Provide the (x, y) coordinate of the cell's center where the given text is located.  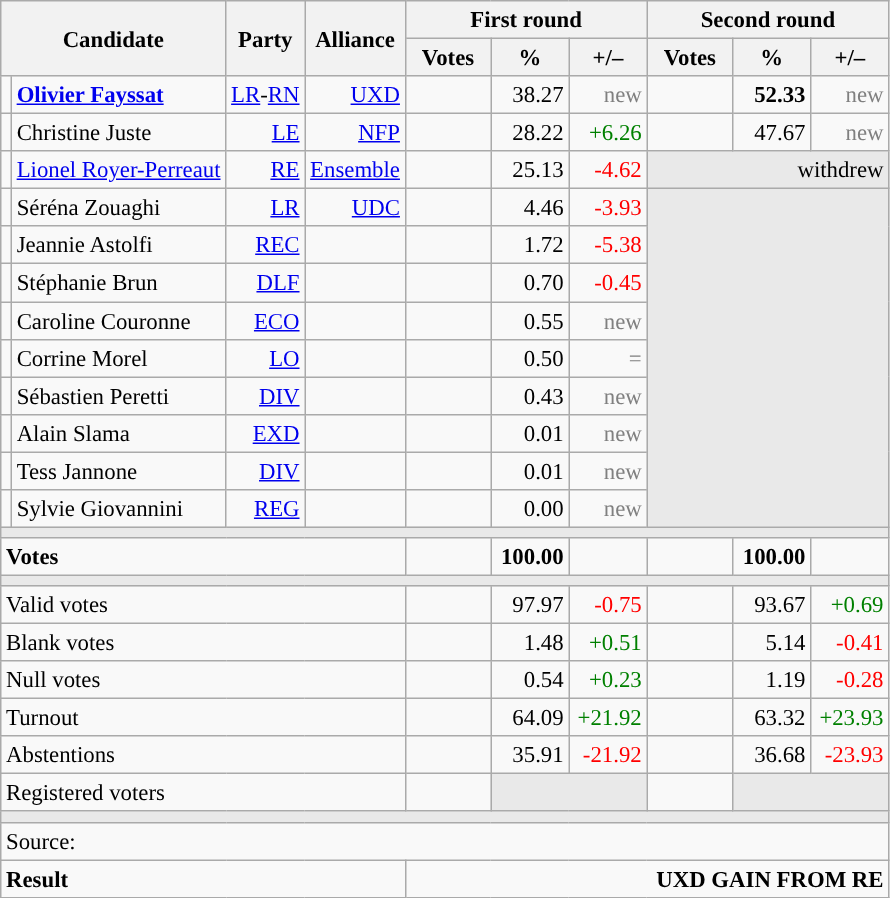
+6.26 (608, 133)
-3.93 (608, 208)
Stéphanie Brun (118, 283)
Result (203, 879)
Jeannie Astolfi (118, 245)
Alliance (355, 38)
LR-RN (266, 95)
97.97 (530, 605)
Ensemble (355, 170)
REG (266, 509)
= (608, 358)
-0.75 (608, 605)
Sylvie Giovannini (118, 509)
Valid votes (203, 605)
UXD (355, 95)
+21.92 (608, 718)
35.91 (530, 755)
4.46 (530, 208)
38.27 (530, 95)
Lionel Royer-Perreaut (118, 170)
36.68 (772, 755)
Second round (768, 20)
withdrew (768, 170)
Candidate (114, 38)
25.13 (530, 170)
Abstentions (203, 755)
RE (266, 170)
0.70 (530, 283)
47.67 (772, 133)
Séréna Zouaghi (118, 208)
REC (266, 245)
+0.51 (608, 643)
-0.28 (850, 680)
Blank votes (203, 643)
EXD (266, 433)
UDC (355, 208)
28.22 (530, 133)
LR (266, 208)
First round (526, 20)
0.43 (530, 396)
52.33 (772, 95)
1.72 (530, 245)
-23.93 (850, 755)
Caroline Couronne (118, 321)
-0.45 (608, 283)
0.55 (530, 321)
Christine Juste (118, 133)
-0.41 (850, 643)
UXD GAIN FROM RE (647, 879)
+0.69 (850, 605)
Source: (445, 841)
1.19 (772, 680)
64.09 (530, 718)
1.48 (530, 643)
5.14 (772, 643)
Olivier Fayssat (118, 95)
Sébastien Peretti (118, 396)
63.32 (772, 718)
-5.38 (608, 245)
NFP (355, 133)
Registered voters (203, 793)
+23.93 (850, 718)
Alain Slama (118, 433)
ECO (266, 321)
0.54 (530, 680)
0.00 (530, 509)
LE (266, 133)
Corrine Morel (118, 358)
Null votes (203, 680)
93.67 (772, 605)
Party (266, 38)
0.50 (530, 358)
DLF (266, 283)
LO (266, 358)
-4.62 (608, 170)
Turnout (203, 718)
+0.23 (608, 680)
Tess Jannone (118, 471)
-21.92 (608, 755)
